Capture the cell that displays the provided text and extract its [x, y] central coordinate. 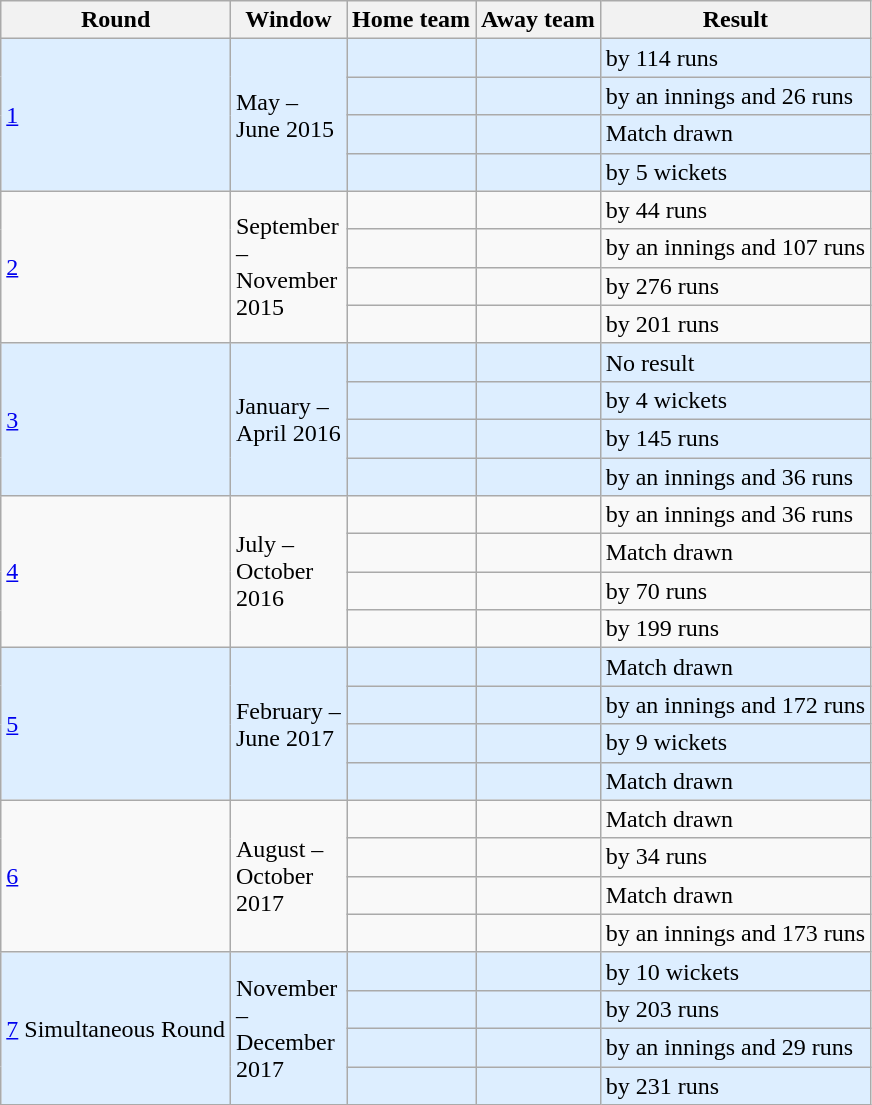
November – December 2017 [288, 1028]
No result [735, 362]
Home team [412, 20]
7 Simultaneous Round [116, 1028]
August – October 2017 [288, 876]
2 [116, 267]
by an innings and 29 runs [735, 1047]
Result [735, 20]
by 203 runs [735, 1009]
1 [116, 115]
by 9 wickets [735, 743]
by an innings and 172 runs [735, 705]
September – November 2015 [288, 267]
by an innings and 26 runs [735, 96]
by 70 runs [735, 591]
3 [116, 419]
May – June 2015 [288, 115]
by 201 runs [735, 324]
by an innings and 173 runs [735, 933]
January – April 2016 [288, 419]
by 34 runs [735, 857]
by 114 runs [735, 58]
Window [288, 20]
by an innings and 107 runs [735, 248]
by 4 wickets [735, 400]
by 5 wickets [735, 172]
February – June 2017 [288, 724]
by 199 runs [735, 629]
by 231 runs [735, 1085]
by 44 runs [735, 210]
by 145 runs [735, 438]
by 276 runs [735, 286]
6 [116, 876]
Round [116, 20]
Away team [538, 20]
4 [116, 572]
July – October 2016 [288, 572]
5 [116, 724]
by 10 wickets [735, 971]
